Identify which cell holds the provided text, then report its [x, y] central coordinate. 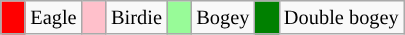
Eagle [53, 17]
Bogey [222, 17]
Birdie [136, 17]
Double bogey [342, 17]
